Find where the given text appears and provide that cell's center as (X, Y) coordinate. 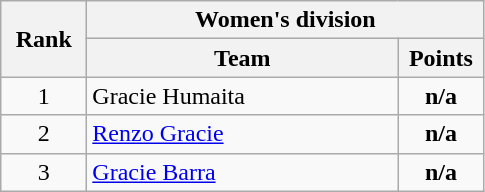
Rank (44, 39)
Renzo Gracie (242, 134)
Women's division (286, 20)
1 (44, 96)
2 (44, 134)
Points (441, 58)
Team (242, 58)
3 (44, 172)
Gracie Humaita (242, 96)
Gracie Barra (242, 172)
